Detect which cell encompasses the target text, then output its (x, y) center coordinate. 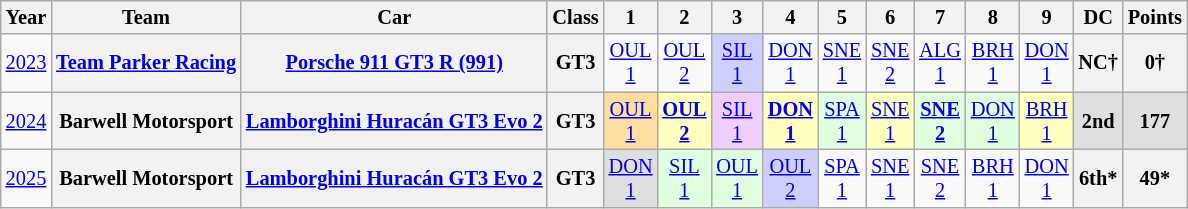
4 (790, 17)
Team Parker Racing (146, 63)
Porsche 911 GT3 R (991) (394, 63)
Year (26, 17)
6 (890, 17)
8 (993, 17)
3 (737, 17)
Car (394, 17)
5 (842, 17)
1 (631, 17)
49* (1155, 178)
2025 (26, 178)
7 (940, 17)
9 (1047, 17)
DC (1098, 17)
Team (146, 17)
2nd (1098, 121)
Class (575, 17)
ALG1 (940, 63)
NC† (1098, 63)
2024 (26, 121)
6th* (1098, 178)
177 (1155, 121)
2023 (26, 63)
0† (1155, 63)
2 (684, 17)
Points (1155, 17)
